Return [x, y] of the center of cell containing provided text 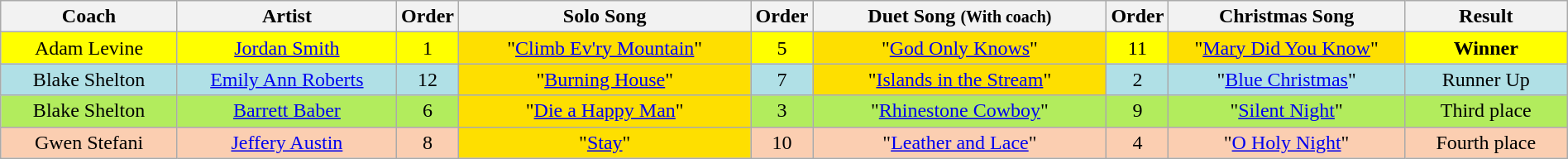
"Blue Christmas" [1287, 79]
10 [782, 142]
"O Holy Night" [1287, 142]
"Mary Did You Know" [1287, 48]
Solo Song [604, 17]
Adam Levine [89, 48]
6 [427, 111]
4 [1138, 142]
Barrett Baber [286, 111]
Fourth place [1485, 142]
12 [427, 79]
"Stay" [604, 142]
"Burning House" [604, 79]
"Islands in the Stream" [959, 79]
Jeffery Austin [286, 142]
11 [1138, 48]
Gwen Stefani [89, 142]
Jordan Smith [286, 48]
"Climb Ev'ry Mountain" [604, 48]
Coach [89, 17]
Runner Up [1485, 79]
"Rhinestone Cowboy" [959, 111]
"Leather and Lace" [959, 142]
"God Only Knows" [959, 48]
Winner [1485, 48]
8 [427, 142]
Duet Song (With coach) [959, 17]
3 [782, 111]
5 [782, 48]
Result [1485, 17]
"Die a Happy Man" [604, 111]
Christmas Song [1287, 17]
Third place [1485, 111]
2 [1138, 79]
"Silent Night" [1287, 111]
7 [782, 79]
Artist [286, 17]
Emily Ann Roberts [286, 79]
1 [427, 48]
9 [1138, 111]
